Return (X, Y) of the center of cell containing provided text 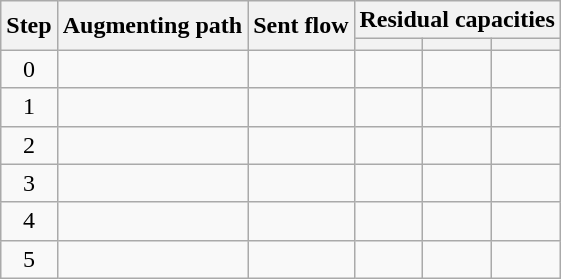
Residual capacities (457, 20)
4 (29, 221)
5 (29, 259)
0 (29, 69)
Sent flow (301, 26)
Augmenting path (152, 26)
1 (29, 107)
2 (29, 145)
3 (29, 183)
Step (29, 26)
